Capture the cell that displays the provided text and extract its [X, Y] central coordinate. 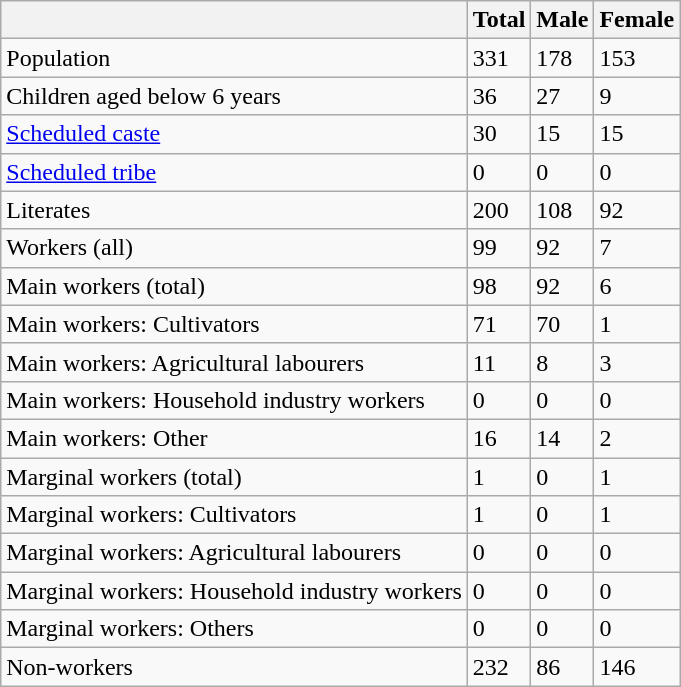
Scheduled tribe [234, 172]
Marginal workers: Others [234, 629]
14 [562, 438]
Population [234, 58]
146 [637, 667]
Marginal workers (total) [234, 477]
2 [637, 438]
27 [562, 96]
7 [637, 248]
331 [499, 58]
Marginal workers: Household industry workers [234, 591]
Marginal workers: Agricultural labourers [234, 553]
36 [499, 96]
Workers (all) [234, 248]
200 [499, 210]
71 [499, 324]
99 [499, 248]
178 [562, 58]
11 [499, 362]
Main workers: Agricultural labourers [234, 362]
Main workers (total) [234, 286]
153 [637, 58]
Marginal workers: Cultivators [234, 515]
9 [637, 96]
Total [499, 20]
16 [499, 438]
3 [637, 362]
98 [499, 286]
Main workers: Cultivators [234, 324]
Non-workers [234, 667]
Literates [234, 210]
Scheduled caste [234, 134]
232 [499, 667]
Main workers: Household industry workers [234, 400]
8 [562, 362]
Female [637, 20]
108 [562, 210]
Main workers: Other [234, 438]
6 [637, 286]
86 [562, 667]
70 [562, 324]
Male [562, 20]
Children aged below 6 years [234, 96]
30 [499, 134]
